For the text-containing cell, return its midpoint in (X, Y) coordinate format. 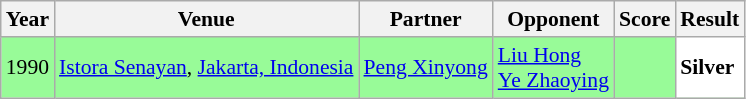
1990 (28, 68)
Istora Senayan, Jakarta, Indonesia (206, 68)
Silver (710, 68)
Liu Hong Ye Zhaoying (554, 68)
Result (710, 19)
Year (28, 19)
Partner (425, 19)
Venue (206, 19)
Peng Xinyong (425, 68)
Opponent (554, 19)
Score (644, 19)
